Capture the cell that displays the provided text and extract its (X, Y) central coordinate. 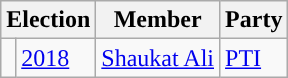
2018 (56, 58)
Party (254, 20)
Shaukat Ali (158, 58)
Election (48, 20)
PTI (254, 58)
Member (158, 20)
